Return the (x, y) coordinate for the center point of the cell that contains the specified text.  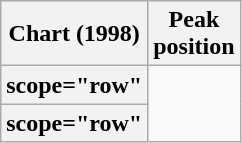
Chart (1998) (74, 34)
Peakposition (194, 34)
